Extract the [X, Y] coordinate from the center of the cell holding the provided text.  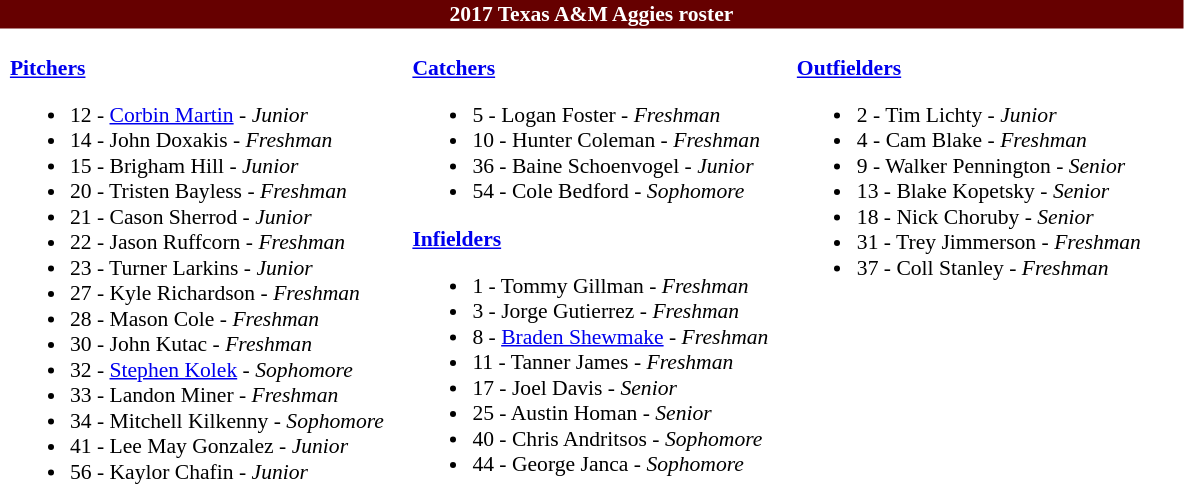
2017 Texas A&M Aggies roster [592, 14]
